Find where the given text appears and provide that cell's center as [x, y] coordinate. 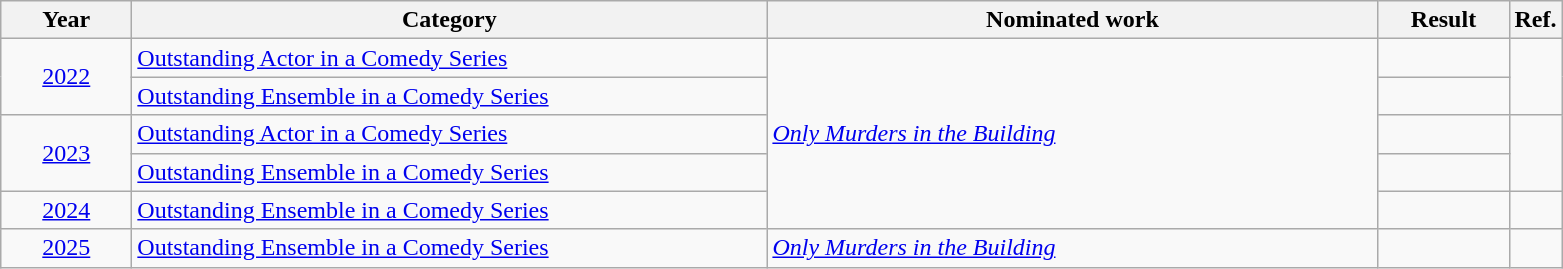
2024 [66, 210]
Result [1444, 20]
Category [450, 20]
2025 [66, 248]
2022 [66, 77]
Nominated work [1072, 20]
Ref. [1536, 20]
Year [66, 20]
2023 [66, 153]
